Locate the cell with the specified text and output its [x, y] center coordinate. 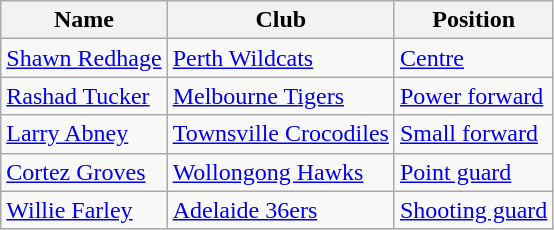
Name [84, 20]
Position [473, 20]
Shawn Redhage [84, 58]
Shooting guard [473, 210]
Power forward [473, 96]
Club [280, 20]
Adelaide 36ers [280, 210]
Melbourne Tigers [280, 96]
Willie Farley [84, 210]
Townsville Crocodiles [280, 134]
Cortez Groves [84, 172]
Perth Wildcats [280, 58]
Point guard [473, 172]
Rashad Tucker [84, 96]
Larry Abney [84, 134]
Centre [473, 58]
Small forward [473, 134]
Wollongong Hawks [280, 172]
